Provide the [X, Y] coordinate of the cell's center where the given text is located.  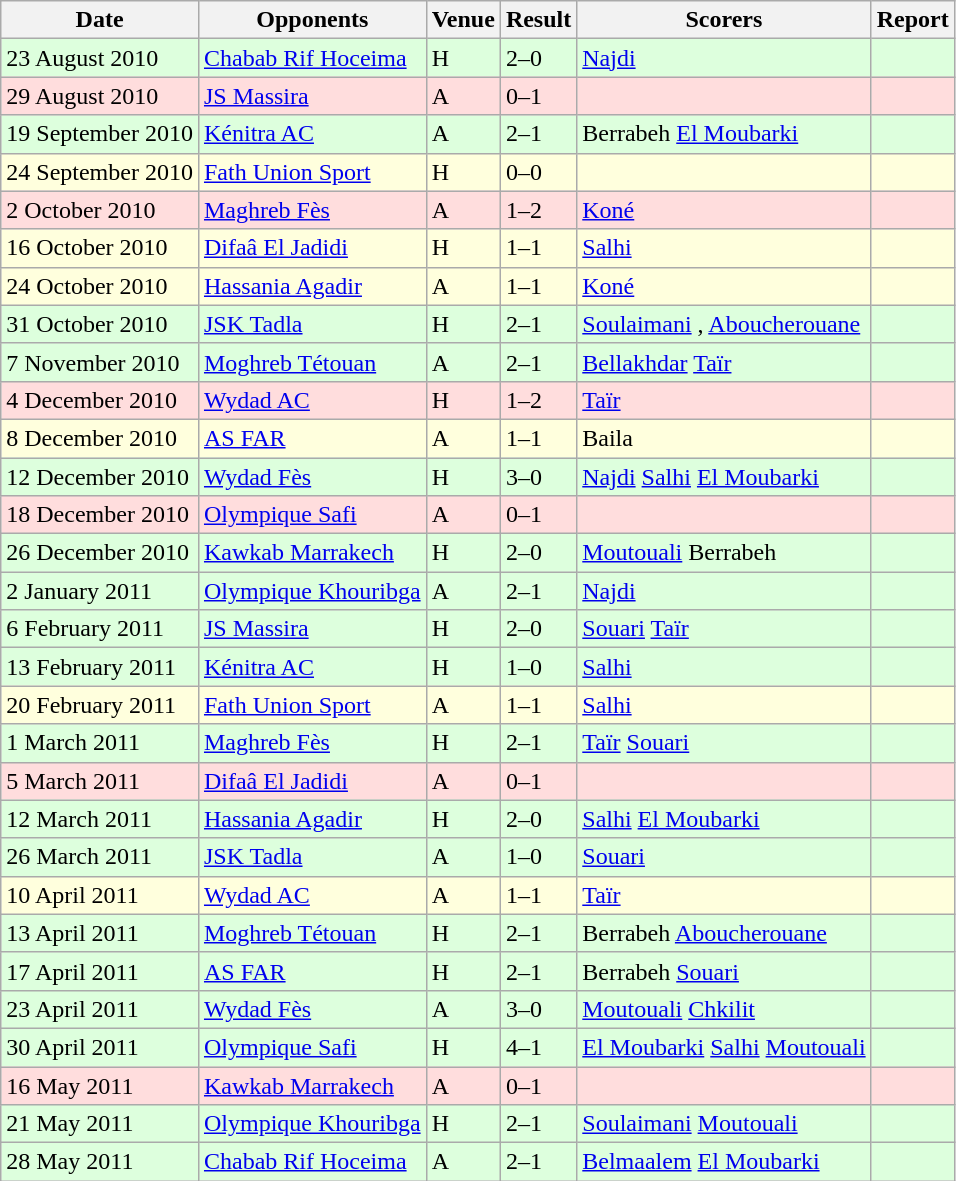
8 December 2010 [100, 438]
20 February 2011 [100, 705]
31 October 2010 [100, 324]
Soulaimani Moutouali [724, 1124]
28 May 2011 [100, 1162]
Opponents [312, 20]
26 December 2010 [100, 553]
10 April 2011 [100, 895]
Taïr Souari [724, 743]
Berrabeh Aboucherouane [724, 933]
Baila [724, 438]
4–1 [538, 1047]
Souari [724, 857]
0–0 [538, 172]
Souari Taïr [724, 629]
26 March 2011 [100, 857]
El Moubarki Salhi Moutouali [724, 1047]
Result [538, 20]
Bellakhdar Taïr [724, 362]
Belmaalem El Moubarki [724, 1162]
23 April 2011 [100, 1009]
7 November 2010 [100, 362]
Venue [463, 20]
2 January 2011 [100, 591]
24 September 2010 [100, 172]
30 April 2011 [100, 1047]
16 May 2011 [100, 1085]
18 December 2010 [100, 515]
6 February 2011 [100, 629]
Berrabeh Souari [724, 971]
Date [100, 20]
Report [912, 20]
24 October 2010 [100, 286]
19 September 2010 [100, 134]
1 March 2011 [100, 743]
Soulaimani , Aboucherouane [724, 324]
Berrabeh El Moubarki [724, 134]
Najdi Salhi El Moubarki [724, 477]
4 December 2010 [100, 400]
21 May 2011 [100, 1124]
Scorers [724, 20]
Salhi El Moubarki [724, 819]
29 August 2010 [100, 96]
12 December 2010 [100, 477]
13 April 2011 [100, 933]
5 March 2011 [100, 781]
13 February 2011 [100, 667]
Moutouali Berrabeh [724, 553]
16 October 2010 [100, 248]
2 October 2010 [100, 210]
Moutouali Chkilit [724, 1009]
17 April 2011 [100, 971]
23 August 2010 [100, 58]
12 March 2011 [100, 819]
